Identify which cell holds the provided text, then report its (X, Y) central coordinate. 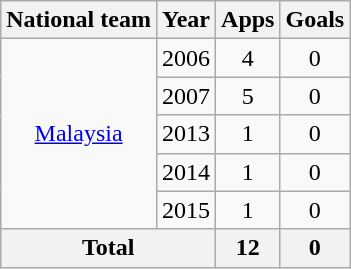
Malaysia (79, 134)
12 (248, 248)
2006 (186, 58)
2013 (186, 134)
4 (248, 58)
5 (248, 96)
Year (186, 20)
National team (79, 20)
Total (108, 248)
2007 (186, 96)
Apps (248, 20)
2015 (186, 210)
2014 (186, 172)
Goals (315, 20)
